Extract the (x, y) coordinate from the center of the cell holding the provided text.  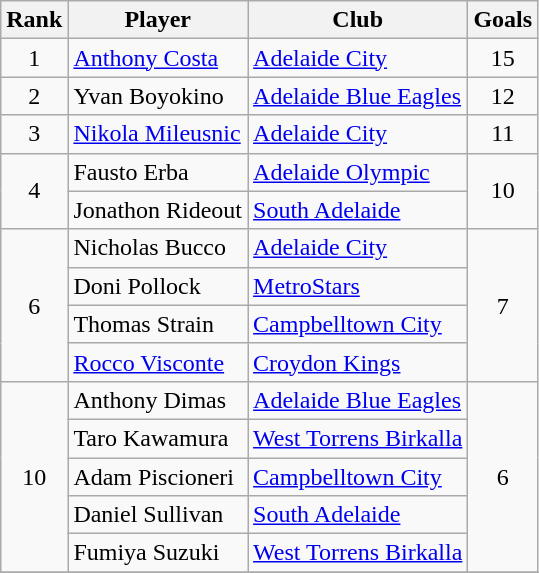
Fausto Erba (158, 172)
Rank (34, 20)
Player (158, 20)
3 (34, 134)
Anthony Costa (158, 58)
Adelaide Olympic (358, 172)
Jonathon Rideout (158, 210)
Croydon Kings (358, 362)
2 (34, 96)
Anthony Dimas (158, 400)
Nikola Mileusnic (158, 134)
Fumiya Suzuki (158, 553)
Goals (503, 20)
Club (358, 20)
1 (34, 58)
Thomas Strain (158, 324)
MetroStars (358, 286)
Taro Kawamura (158, 438)
Yvan Boyokino (158, 96)
Rocco Visconte (158, 362)
7 (503, 305)
15 (503, 58)
Nicholas Bucco (158, 248)
Adam Piscioneri (158, 477)
Doni Pollock (158, 286)
12 (503, 96)
11 (503, 134)
Daniel Sullivan (158, 515)
4 (34, 191)
